Provide the [X, Y] coordinate of the cell's center where the given text is located.  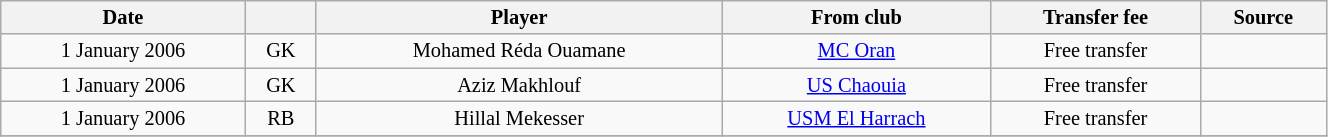
Player [518, 17]
Mohamed Réda Ouamane [518, 51]
RB [280, 118]
Source [1263, 17]
MC Oran [856, 51]
Aziz Makhlouf [518, 85]
Date [123, 17]
USM El Harrach [856, 118]
US Chaouia [856, 85]
Hillal Mekesser [518, 118]
From club [856, 17]
Transfer fee [1096, 17]
